Extract the [X, Y] coordinate from the center of the cell holding the provided text.  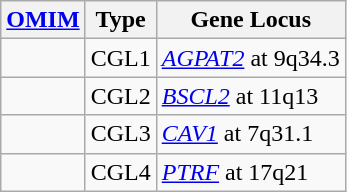
BSCL2 at 11q13 [250, 96]
PTRF at 17q21 [250, 172]
CGL1 [120, 58]
AGPAT2 at 9q34.3 [250, 58]
CGL2 [120, 96]
CGL3 [120, 134]
CGL4 [120, 172]
CAV1 at 7q31.1 [250, 134]
OMIM [43, 20]
Type [120, 20]
Gene Locus [250, 20]
